From the cell containing the given text, extract its center point as (x, y) coordinate. 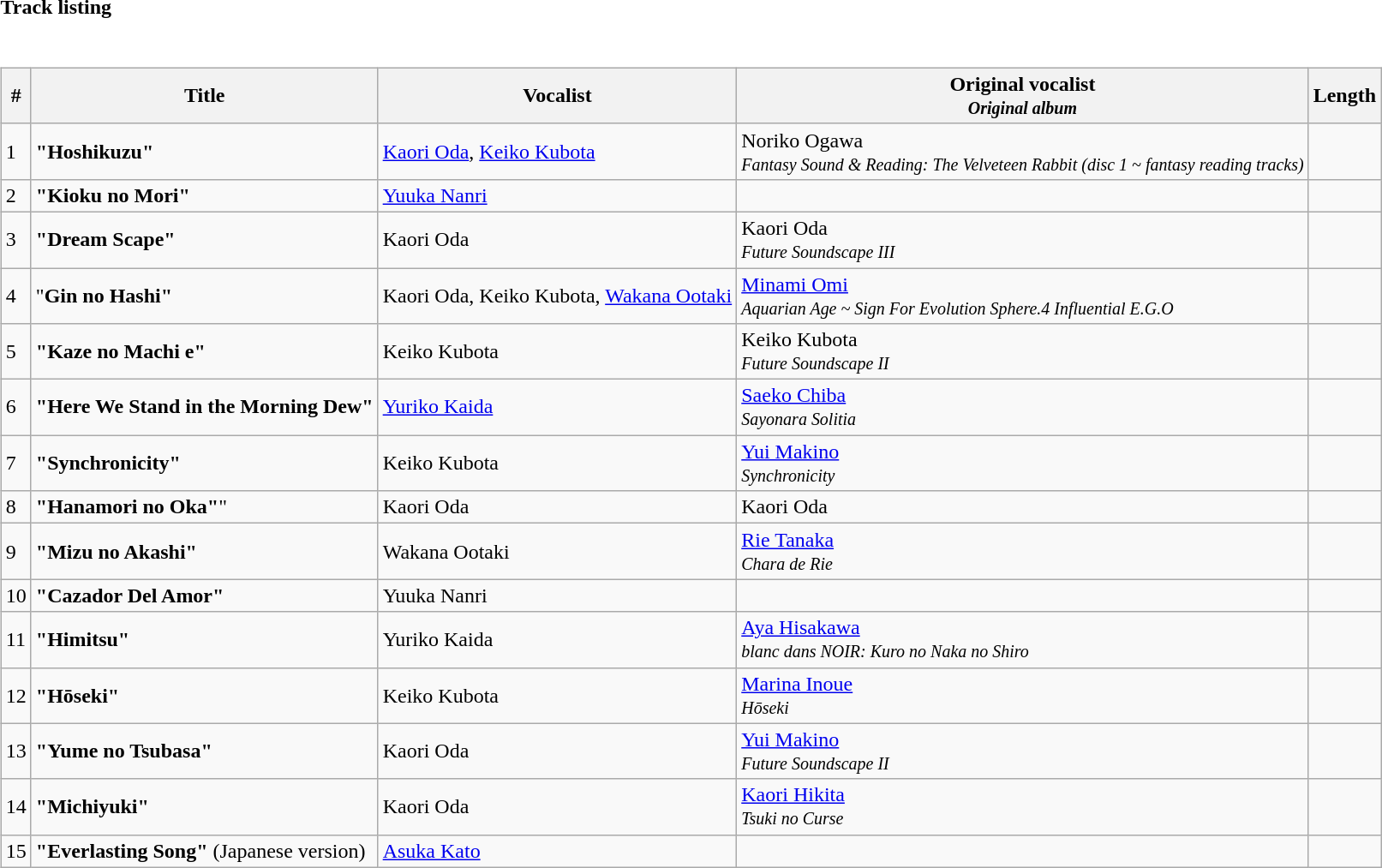
Marina Inoue Hōseki (1023, 696)
12 (15, 696)
10 (15, 596)
Title (204, 96)
"Hanamori no Oka"" (204, 507)
7 (15, 463)
Length (1344, 96)
"Synchronicity" (204, 463)
"Everlasting Song" (Japanese version) (204, 851)
# (15, 96)
14 (15, 807)
"Mizu no Akashi" (204, 552)
11 (15, 639)
"Michiyuki" (204, 807)
Kaori Hikita Tsuki no Curse (1023, 807)
"Kaze no Machi e" (204, 351)
"Dream Scape" (204, 240)
8 (15, 507)
Rie Tanaka Chara de Rie (1023, 552)
Vocalist (557, 96)
Yui Makino Synchronicity (1023, 463)
"Cazador Del Amor" (204, 596)
Yui Makino Future Soundscape II (1023, 751)
Minami Omi Aquarian Age ~ Sign For Evolution Sphere.4 Influential E.G.O (1023, 295)
1 (15, 151)
9 (15, 552)
"Hoshikuzu" (204, 151)
Asuka Kato (557, 851)
"Hōseki" (204, 696)
5 (15, 351)
Wakana Ootaki (557, 552)
Saeko Chiba Sayonara Solitia (1023, 408)
"Here We Stand in the Morning Dew" (204, 408)
"Himitsu" (204, 639)
13 (15, 751)
Kaori Oda, Keiko Kubota, Wakana Ootaki (557, 295)
"Kioku no Mori" (204, 195)
6 (15, 408)
Kaori Oda, Keiko Kubota (557, 151)
"Gin no Hashi" (204, 295)
Aya Hisakawa blanc dans NOIR: Kuro no Naka no Shiro (1023, 639)
Noriko Ogawa Fantasy Sound & Reading: The Velveteen Rabbit (disc 1 ~ fantasy reading tracks) (1023, 151)
3 (15, 240)
"Yume no Tsubasa" (204, 751)
4 (15, 295)
Original vocalist Original album (1023, 96)
15 (15, 851)
Kaori Oda Future Soundscape III (1023, 240)
2 (15, 195)
Keiko Kubota Future Soundscape II (1023, 351)
